Extract the [x, y] coordinate from the center of the cell holding the provided text.  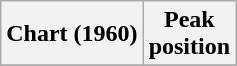
Chart (1960) [72, 34]
Peakposition [189, 34]
